Detect which cell encompasses the target text, then output its [X, Y] center coordinate. 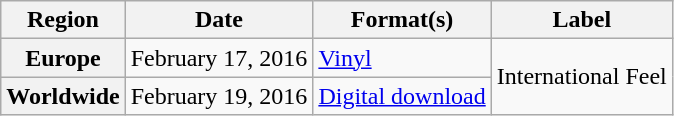
Date [219, 20]
International Feel [582, 77]
Europe [63, 58]
Digital download [402, 96]
Vinyl [402, 58]
Worldwide [63, 96]
Format(s) [402, 20]
Label [582, 20]
February 19, 2016 [219, 96]
February 17, 2016 [219, 58]
Region [63, 20]
